Determine the (x, y) coordinate at the center of the cell enclosing the given text.  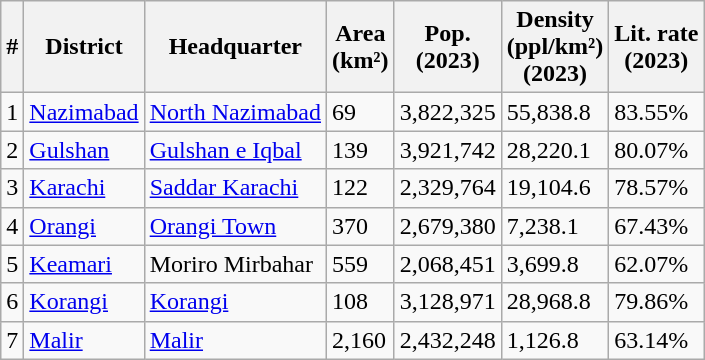
Orangi Town (235, 226)
2,432,248 (448, 340)
2,160 (361, 340)
3,921,742 (448, 150)
Keamari (84, 264)
3 (12, 188)
2,068,451 (448, 264)
District (84, 47)
Density(ppl/km²)(2023) (555, 47)
Area(km²) (361, 47)
Headquarter (235, 47)
78.57% (656, 188)
69 (361, 112)
1 (12, 112)
5 (12, 264)
2,679,380 (448, 226)
139 (361, 150)
79.86% (656, 302)
1,126.8 (555, 340)
# (12, 47)
Gulshan e Iqbal (235, 150)
67.43% (656, 226)
4 (12, 226)
28,220.1 (555, 150)
62.07% (656, 264)
122 (361, 188)
3,128,971 (448, 302)
Pop.(2023) (448, 47)
Saddar Karachi (235, 188)
559 (361, 264)
7 (12, 340)
Lit. rate(2023) (656, 47)
2,329,764 (448, 188)
370 (361, 226)
6 (12, 302)
3,699.8 (555, 264)
63.14% (656, 340)
Gulshan (84, 150)
Nazimabad (84, 112)
19,104.6 (555, 188)
North Nazimabad (235, 112)
83.55% (656, 112)
7,238.1 (555, 226)
Karachi (84, 188)
80.07% (656, 150)
2 (12, 150)
3,822,325 (448, 112)
Orangi (84, 226)
108 (361, 302)
55,838.8 (555, 112)
Moriro Mirbahar (235, 264)
28,968.8 (555, 302)
